For the text-containing cell, return its midpoint in [x, y] coordinate format. 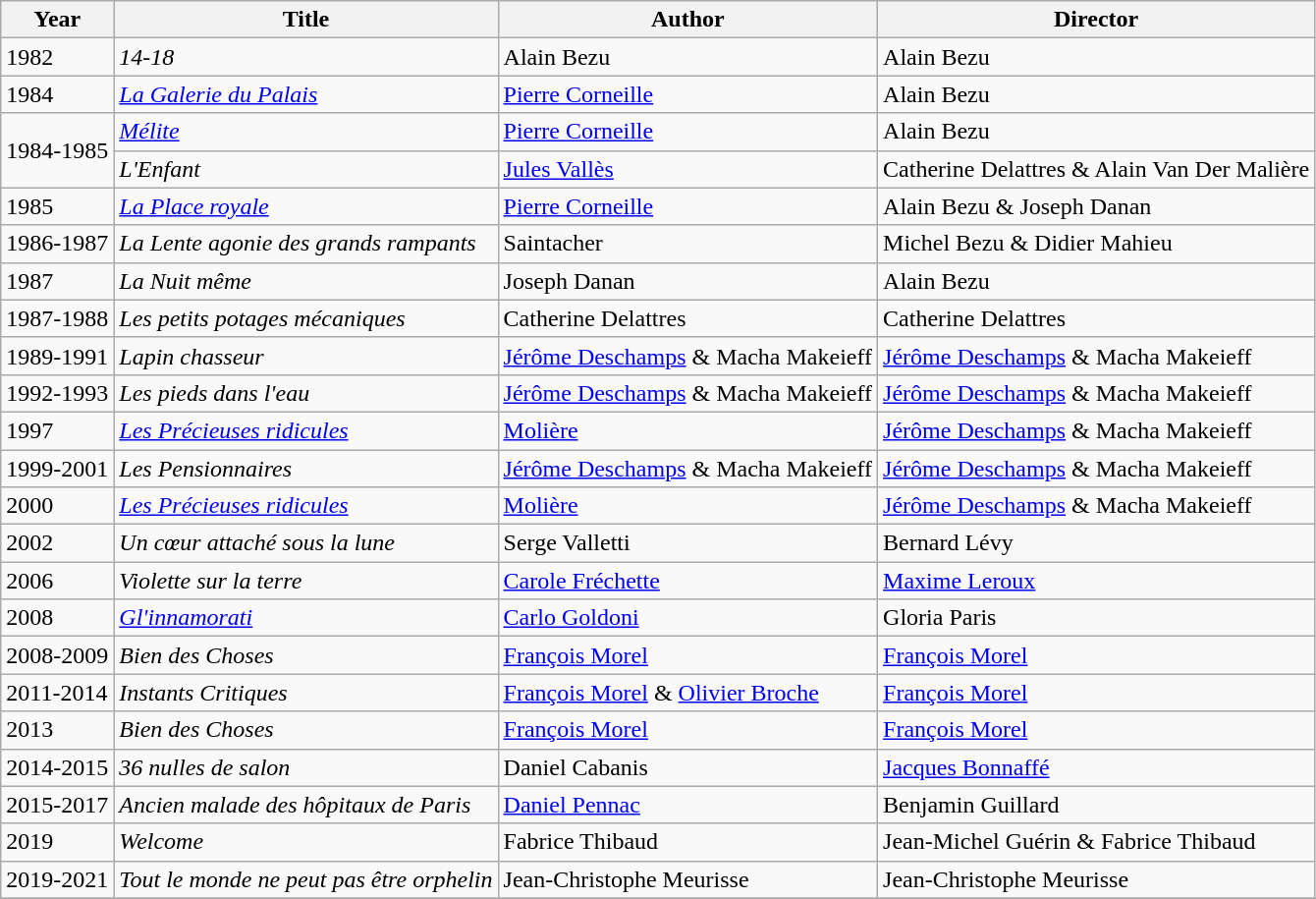
1982 [57, 57]
2013 [57, 730]
La Place royale [306, 206]
Year [57, 20]
1989-1991 [57, 356]
36 nulles de salon [306, 767]
1984 [57, 94]
Jules Vallès [687, 169]
Les Pensionnaires [306, 469]
François Morel & Olivier Broche [687, 693]
Les pieds dans l'eau [306, 393]
2008 [57, 618]
Bernard Lévy [1096, 543]
Instants Critiques [306, 693]
Benjamin Guillard [1096, 805]
2019-2021 [57, 879]
Mélite [306, 132]
Violette sur la terre [306, 581]
2014-2015 [57, 767]
Welcome [306, 842]
1987 [57, 281]
Gloria Paris [1096, 618]
Daniel Pennac [687, 805]
2011-2014 [57, 693]
Ancien malade des hôpitaux de Paris [306, 805]
La Galerie du Palais [306, 94]
2015-2017 [57, 805]
Carole Fréchette [687, 581]
1985 [57, 206]
2006 [57, 581]
Catherine Delattres & Alain Van Der Malière [1096, 169]
Maxime Leroux [1096, 581]
Title [306, 20]
Carlo Goldoni [687, 618]
2019 [57, 842]
1992-1993 [57, 393]
2002 [57, 543]
Michel Bezu & Didier Mahieu [1096, 244]
Fabrice Thibaud [687, 842]
Serge Valletti [687, 543]
Saintacher [687, 244]
1984-1985 [57, 150]
Les petits potages mécaniques [306, 318]
14-18 [306, 57]
Alain Bezu & Joseph Danan [1096, 206]
Un cœur attaché sous la lune [306, 543]
1987-1988 [57, 318]
1999-2001 [57, 469]
Gl'innamorati [306, 618]
Lapin chasseur [306, 356]
1997 [57, 430]
Daniel Cabanis [687, 767]
Jacques Bonnaffé [1096, 767]
Author [687, 20]
2008-2009 [57, 655]
1986-1987 [57, 244]
2000 [57, 506]
La Nuit même [306, 281]
Jean-Michel Guérin & Fabrice Thibaud [1096, 842]
Joseph Danan [687, 281]
Director [1096, 20]
L'Enfant [306, 169]
La Lente agonie des grands rampants [306, 244]
Tout le monde ne peut pas être orphelin [306, 879]
